Extract the [X, Y] coordinate from the center of the cell holding the provided text.  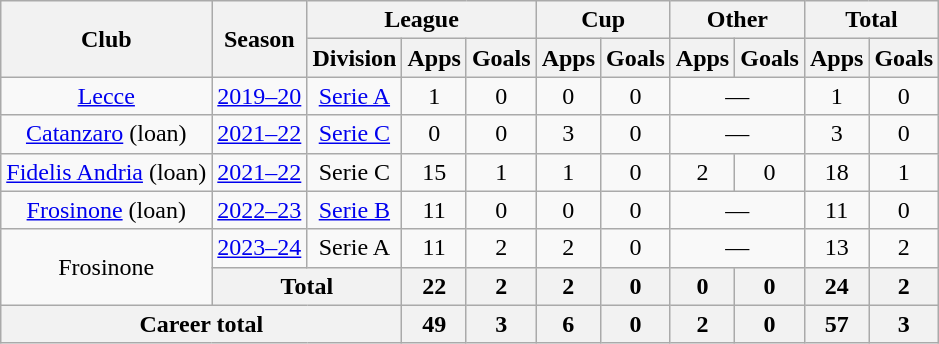
24 [836, 286]
Catanzaro (loan) [106, 134]
Lecce [106, 96]
Career total [202, 324]
League [422, 20]
22 [434, 286]
13 [836, 248]
15 [434, 172]
Frosinone (loan) [106, 210]
49 [434, 324]
Serie B [354, 210]
18 [836, 172]
Cup [603, 20]
57 [836, 324]
Other [737, 20]
Fidelis Andria (loan) [106, 172]
2022–23 [260, 210]
2023–24 [260, 248]
Season [260, 39]
Frosinone [106, 267]
6 [568, 324]
2019–20 [260, 96]
Club [106, 39]
Division [354, 58]
